For the text-containing cell, return its midpoint in [X, Y] coordinate format. 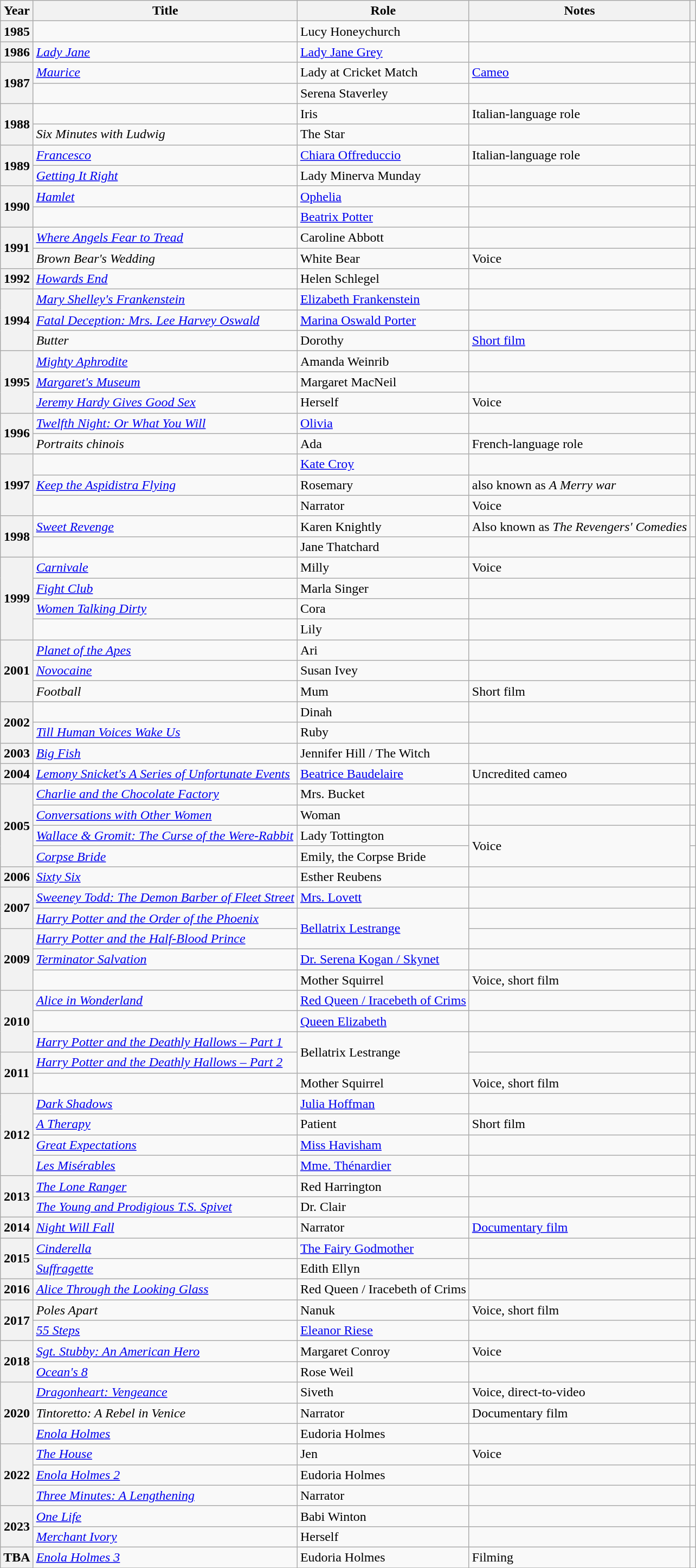
2015 [17, 1258]
Lady Jane Grey [383, 52]
Women Talking Dirty [165, 609]
Dark Shadows [165, 1104]
Big Fish [165, 753]
2007 [17, 908]
Butter [165, 341]
2014 [17, 1227]
Mighty Aphrodite [165, 361]
Lemony Snicket's A Series of Unfortunate Events [165, 774]
Chiara Offreduccio [383, 155]
1985 [17, 31]
Filming [579, 1557]
2006 [17, 877]
TBA [17, 1557]
Dorothy [383, 341]
2010 [17, 1021]
Lily [383, 630]
Ophelia [383, 196]
Enola Holmes 3 [165, 1557]
1990 [17, 206]
Enola Holmes 2 [165, 1475]
Keep the Aspidistra Flying [165, 485]
Howards End [165, 279]
2001 [17, 671]
Ocean's 8 [165, 1372]
Alice Through the Looking Glass [165, 1290]
2018 [17, 1362]
Role [383, 11]
The Star [383, 134]
2016 [17, 1290]
Julia Hoffman [383, 1104]
Rosemary [383, 485]
Woman [383, 815]
Sixty Six [165, 877]
1997 [17, 485]
Caroline Abbott [383, 237]
Margaret MacNeil [383, 382]
Football [165, 691]
1995 [17, 382]
2009 [17, 960]
Kate Croy [383, 464]
Portraits chinois [165, 444]
Carnivale [165, 567]
Harry Potter and the Order of the Phoenix [165, 918]
A Therapy [165, 1124]
1986 [17, 52]
Notes [579, 11]
Harry Potter and the Deathly Hallows – Part 2 [165, 1062]
Novocaine [165, 671]
Charlie and the Chocolate Factory [165, 794]
Eleanor Riese [383, 1331]
Ari [383, 650]
Brown Bear's Wedding [165, 258]
White Bear [383, 258]
Merchant Ivory [165, 1537]
Les Misérables [165, 1165]
Ruby [383, 733]
Francesco [165, 155]
Lady Jane [165, 52]
2012 [17, 1135]
Elizabeth Frankenstein [383, 300]
2013 [17, 1196]
Serena Staverley [383, 93]
Susan Ivey [383, 671]
Getting It Right [165, 176]
Night Will Fall [165, 1227]
2005 [17, 825]
1992 [17, 279]
Edith Ellyn [383, 1269]
Esther Reubens [383, 877]
Terminator Salvation [165, 960]
Where Angels Fear to Tread [165, 237]
Uncredited cameo [579, 774]
Olivia [383, 423]
Amanda Weinrib [383, 361]
Wallace & Gromit: The Curse of the Were-Rabbit [165, 835]
Tintoretto: A Rebel in Venice [165, 1413]
The Young and Prodigious T.S. Spivet [165, 1207]
Three Minutes: A Lengthening [165, 1495]
Rose Weil [383, 1372]
Margaret Conroy [383, 1351]
Siveth [383, 1392]
Cora [383, 609]
Emily, the Corpse Bride [383, 856]
2020 [17, 1413]
Marla Singer [383, 588]
Suffragette [165, 1269]
2011 [17, 1073]
Ada [383, 444]
Great Expectations [165, 1145]
1987 [17, 83]
Red Harrington [383, 1186]
2022 [17, 1475]
Fatal Deception: Mrs. Lee Harvey Oswald [165, 320]
Voice, direct-to-video [579, 1392]
Sweet Revenge [165, 526]
Enola Holmes [165, 1434]
One Life [165, 1516]
2017 [17, 1320]
Milly [383, 567]
The Lone Ranger [165, 1186]
also known as A Merry war [579, 485]
1988 [17, 124]
1994 [17, 320]
Six Minutes with Ludwig [165, 134]
1999 [17, 598]
Sgt. Stubby: An American Hero [165, 1351]
Maurice [165, 73]
Lucy Honeychurch [383, 31]
Lady Minerva Munday [383, 176]
Patient [383, 1124]
Jen [383, 1454]
Miss Havisham [383, 1145]
Dr. Serena Kogan / Skynet [383, 960]
Harry Potter and the Deathly Hallows – Part 1 [165, 1042]
Babi Winton [383, 1516]
1991 [17, 248]
The Fairy Godmother [383, 1248]
Beatrice Baudelaire [383, 774]
Mary Shelley's Frankenstein [165, 300]
Lady at Cricket Match [383, 73]
Iris [383, 114]
Nanuk [383, 1310]
Jennifer Hill / The Witch [383, 753]
Mrs. Bucket [383, 794]
The House [165, 1454]
Alice in Wonderland [165, 1001]
Poles Apart [165, 1310]
Twelfth Night: Or What You Will [165, 423]
Dinah [383, 712]
Jane Thatchard [383, 547]
Harry Potter and the Half-Blood Prince [165, 939]
Dr. Clair [383, 1207]
Title [165, 11]
Beatrix Potter [383, 217]
Lady Tottington [383, 835]
Karen Knightly [383, 526]
Year [17, 11]
Till Human Voices Wake Us [165, 733]
Jeremy Hardy Gives Good Sex [165, 403]
2002 [17, 722]
2023 [17, 1526]
1996 [17, 433]
1989 [17, 165]
2003 [17, 753]
Queen Elizabeth [383, 1021]
Mrs. Lovett [383, 897]
Margaret's Museum [165, 382]
Hamlet [165, 196]
Fight Club [165, 588]
Cameo [579, 73]
Also known as The Revengers' Comedies [579, 526]
Conversations with Other Women [165, 815]
French-language role [579, 444]
Sweeney Todd: The Demon Barber of Fleet Street [165, 897]
Corpse Bride [165, 856]
1998 [17, 536]
Marina Oswald Porter [383, 320]
55 Steps [165, 1331]
2004 [17, 774]
Mum [383, 691]
Planet of the Apes [165, 650]
Mme. Thénardier [383, 1165]
Cinderella [165, 1248]
Helen Schlegel [383, 279]
Dragonheart: Vengeance [165, 1392]
